Scan for the cell matching the given text and deliver its (X, Y) coordinate at center. 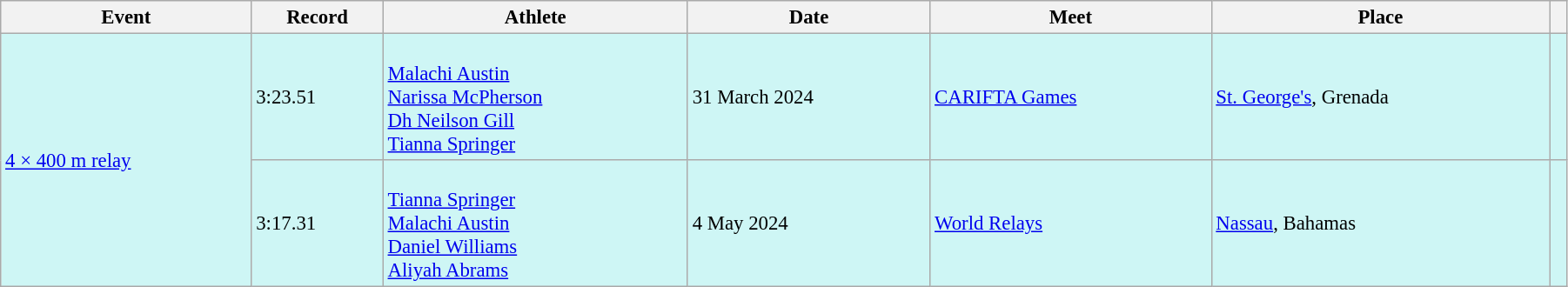
World Relays (1070, 224)
Tianna SpringerMalachi AustinDaniel WilliamsAliyah Abrams (535, 224)
3:23.51 (317, 97)
Meet (1070, 17)
Athlete (535, 17)
Place (1380, 17)
4 May 2024 (808, 224)
CARIFTA Games (1070, 97)
Record (317, 17)
St. George's, Grenada (1380, 97)
Event (126, 17)
31 March 2024 (808, 97)
Nassau, Bahamas (1380, 224)
Date (808, 17)
Malachi AustinNarissa McPhersonDh Neilson GillTianna Springer (535, 97)
4 × 400 m relay (126, 160)
3:17.31 (317, 224)
